Extract the [x, y] coordinate from the center of the cell holding the provided text.  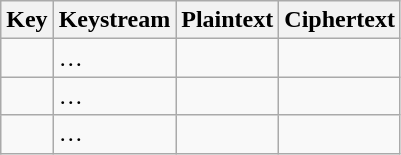
Key [27, 20]
Ciphertext [340, 20]
Plaintext [228, 20]
Keystream [114, 20]
